Capture the cell that displays the provided text and extract its [X, Y] central coordinate. 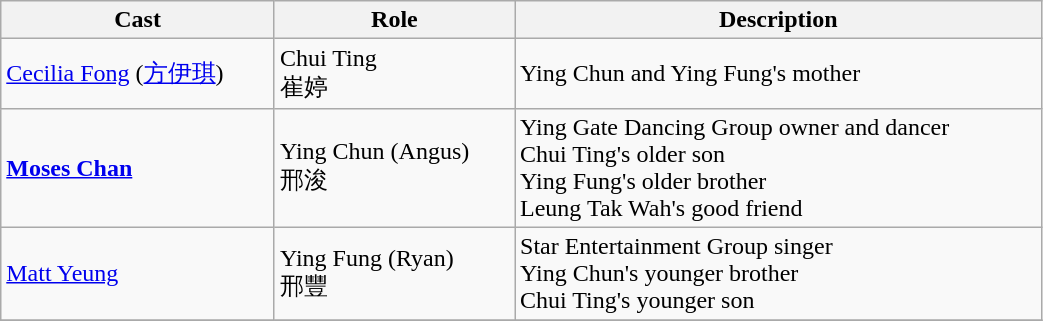
Chui Ting崔婷 [394, 74]
Ying Chun (Angus)邢浚 [394, 168]
Cast [138, 20]
Ying Gate Dancing Group owner and dancerChui Ting's older sonYing Fung's older brotherLeung Tak Wah's good friend [778, 168]
Cecilia Fong (方伊琪) [138, 74]
Ying Chun and Ying Fung's mother [778, 74]
Matt Yeung [138, 273]
Description [778, 20]
Moses Chan [138, 168]
Role [394, 20]
Star Entertainment Group singerYing Chun's younger brotherChui Ting's younger son [778, 273]
Ying Fung (Ryan)邢豐 [394, 273]
